Determine the [x, y] coordinate at the center of the cell enclosing the given text.  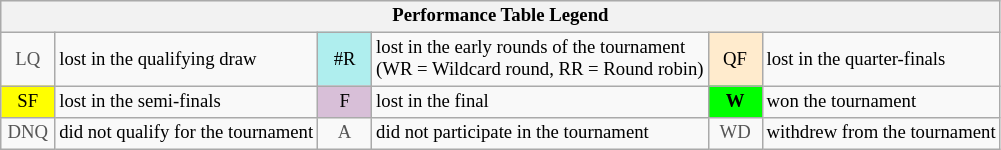
did not qualify for the tournament [186, 134]
lost in the semi-finals [186, 102]
lost in the qualifying draw [186, 60]
won the tournament [881, 102]
SF [28, 102]
DNQ [28, 134]
Performance Table Legend [500, 16]
did not participate in the tournament [540, 134]
#R [345, 60]
withdrew from the tournament [881, 134]
W [735, 102]
WD [735, 134]
QF [735, 60]
lost in the quarter-finals [881, 60]
A [345, 134]
lost in the final [540, 102]
LQ [28, 60]
lost in the early rounds of the tournament(WR = Wildcard round, RR = Round robin) [540, 60]
F [345, 102]
